Identify which cell holds the provided text, then report its [X, Y] central coordinate. 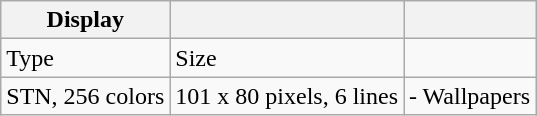
Display [86, 20]
101 x 80 pixels, 6 lines [287, 96]
- Wallpapers [470, 96]
Type [86, 58]
Size [287, 58]
STN, 256 colors [86, 96]
